Scan for the cell matching the given text and deliver its [x, y] coordinate at center. 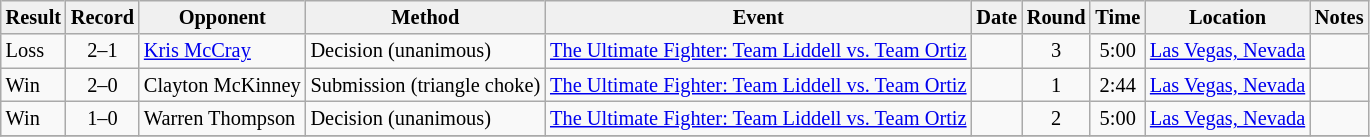
Loss [34, 51]
2:44 [1118, 85]
Notes [1339, 17]
Method [426, 17]
Clayton McKinney [222, 85]
Round [1056, 17]
3 [1056, 51]
2–0 [102, 85]
Opponent [222, 17]
Event [758, 17]
1–0 [102, 118]
Date [996, 17]
2–1 [102, 51]
Warren Thompson [222, 118]
Record [102, 17]
2 [1056, 118]
Time [1118, 17]
1 [1056, 85]
Kris McCray [222, 51]
Result [34, 17]
Location [1228, 17]
Submission (triangle choke) [426, 85]
